Determine the [x, y] coordinate at the center of the cell enclosing the given text.  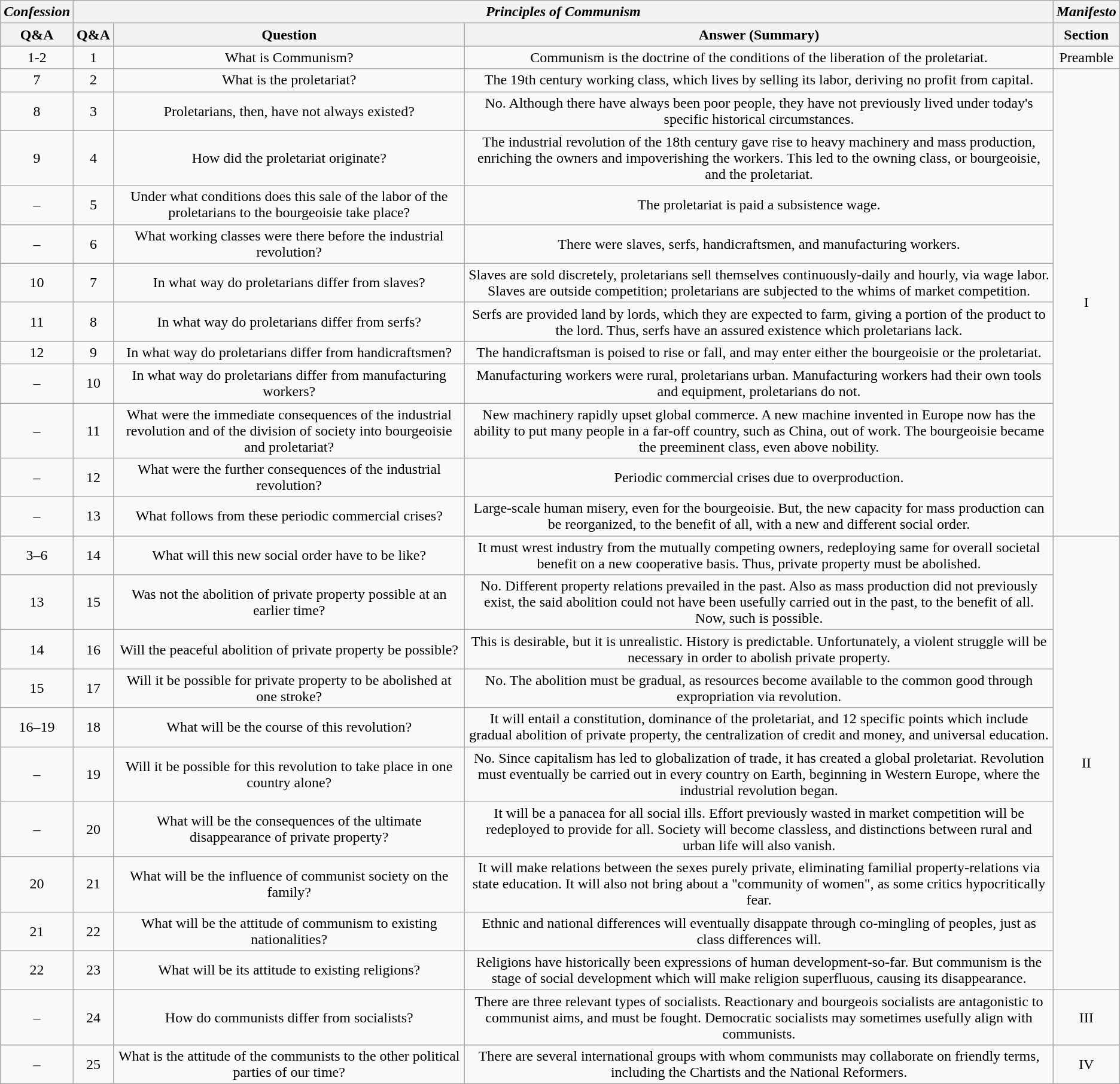
3–6 [37, 555]
There are several international groups with whom communists may collaborate on friendly terms, including the Chartists and the National Reformers. [759, 1064]
No. Although there have always been poor people, they have not previously lived under today's specific historical circumstances. [759, 111]
1-2 [37, 57]
Proletarians, then, have not always existed? [290, 111]
Communism is the doctrine of the conditions of the liberation of the proletariat. [759, 57]
17 [93, 688]
23 [93, 970]
What is the proletariat? [290, 80]
5 [93, 205]
What will be the attitude of communism to existing nationalities? [290, 931]
How do communists differ from socialists? [290, 1017]
Answer (Summary) [759, 35]
What were the further consequences of the industrial revolution? [290, 477]
4 [93, 158]
How did the proletariat originate? [290, 158]
No. The abolition must be gradual, as resources become available to the common good through expropriation via revolution. [759, 688]
What working classes were there before the industrial revolution? [290, 244]
In what way do proletarians differ from handicraftsmen? [290, 352]
18 [93, 727]
II [1086, 763]
16–19 [37, 727]
The proletariat is paid a subsistence wage. [759, 205]
The handicraftsman is poised to rise or fall, and may enter either the bourgeoisie or the proletariat. [759, 352]
Will it be possible for private property to be abolished at one stroke? [290, 688]
Will the peaceful abolition of private property be possible? [290, 650]
Preamble [1086, 57]
In what way do proletarians differ from slaves? [290, 282]
III [1086, 1017]
Section [1086, 35]
The 19th century working class, which lives by selling its labor, deriving no profit from capital. [759, 80]
What will be the consequences of the ultimate disappearance of private property? [290, 829]
Will it be possible for this revolution to take place in one country alone? [290, 774]
Ethnic and national differences will eventually disappate through co-mingling of peoples, just as class differences will. [759, 931]
Under what conditions does this sale of the labor of the proletarians to the bourgeoisie take place? [290, 205]
6 [93, 244]
In what way do proletarians differ from serfs? [290, 322]
There were slaves, serfs, handicraftsmen, and manufacturing workers. [759, 244]
1 [93, 57]
3 [93, 111]
16 [93, 650]
What will be its attitude to existing religions? [290, 970]
What follows from these periodic commercial crises? [290, 517]
In what way do proletarians differ from manufacturing workers? [290, 383]
IV [1086, 1064]
Manifesto [1086, 12]
25 [93, 1064]
2 [93, 80]
24 [93, 1017]
Was not the abolition of private property possible at an earlier time? [290, 602]
What will be the influence of communist society on the family? [290, 884]
Periodic commercial crises due to overproduction. [759, 477]
What is the attitude of the communists to the other political parties of our time? [290, 1064]
I [1086, 303]
Principles of Communism [564, 12]
19 [93, 774]
Question [290, 35]
What will this new social order have to be like? [290, 555]
What were the immediate consequences of the industrial revolution and of the division of society into bourgeoisie and proletariat? [290, 431]
Manufacturing workers were rural, proletarians urban. Manufacturing workers had their own tools and equipment, proletarians do not. [759, 383]
What is Communism? [290, 57]
Confession [37, 12]
What will be the course of this revolution? [290, 727]
